Provide the [X, Y] coordinate of the cell's center where the given text is located.  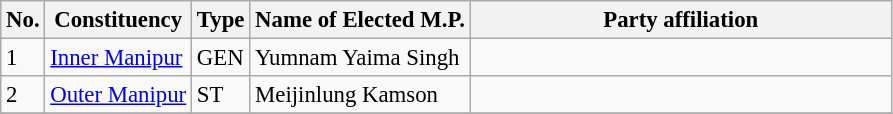
Yumnam Yaima Singh [360, 58]
Constituency [118, 20]
Outer Manipur [118, 95]
Type [221, 20]
Name of Elected M.P. [360, 20]
GEN [221, 58]
1 [23, 58]
Party affiliation [680, 20]
Inner Manipur [118, 58]
2 [23, 95]
ST [221, 95]
No. [23, 20]
Meijinlung Kamson [360, 95]
